Find where the given text appears and provide that cell's center as (X, Y) coordinate. 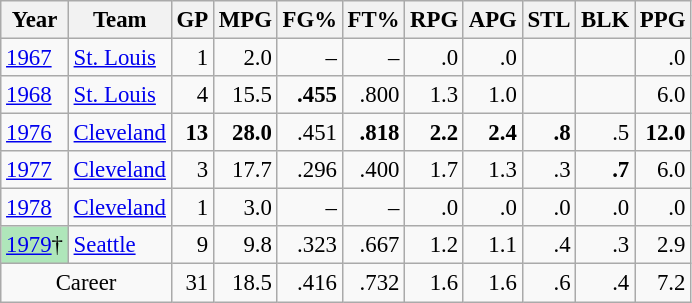
.451 (310, 133)
.8 (549, 133)
Career (86, 283)
7.2 (663, 283)
.818 (374, 133)
STL (549, 20)
1976 (35, 133)
PPG (663, 20)
APG (492, 20)
31 (192, 283)
MPG (245, 20)
.323 (310, 245)
2.0 (245, 58)
1968 (35, 95)
9.8 (245, 245)
1978 (35, 208)
FT% (374, 20)
1.2 (434, 245)
1967 (35, 58)
GP (192, 20)
.416 (310, 283)
Team (120, 20)
1.1 (492, 245)
17.7 (245, 170)
2.2 (434, 133)
.7 (606, 170)
28.0 (245, 133)
13 (192, 133)
.6 (549, 283)
2.4 (492, 133)
BLK (606, 20)
15.5 (245, 95)
RPG (434, 20)
3 (192, 170)
FG% (310, 20)
.455 (310, 95)
1.7 (434, 170)
Year (35, 20)
1.0 (492, 95)
.400 (374, 170)
12.0 (663, 133)
1977 (35, 170)
.667 (374, 245)
.5 (606, 133)
4 (192, 95)
9 (192, 245)
3.0 (245, 208)
.732 (374, 283)
Seattle (120, 245)
1979† (35, 245)
18.5 (245, 283)
.800 (374, 95)
.296 (310, 170)
2.9 (663, 245)
